For the text-containing cell, return its midpoint in [X, Y] coordinate format. 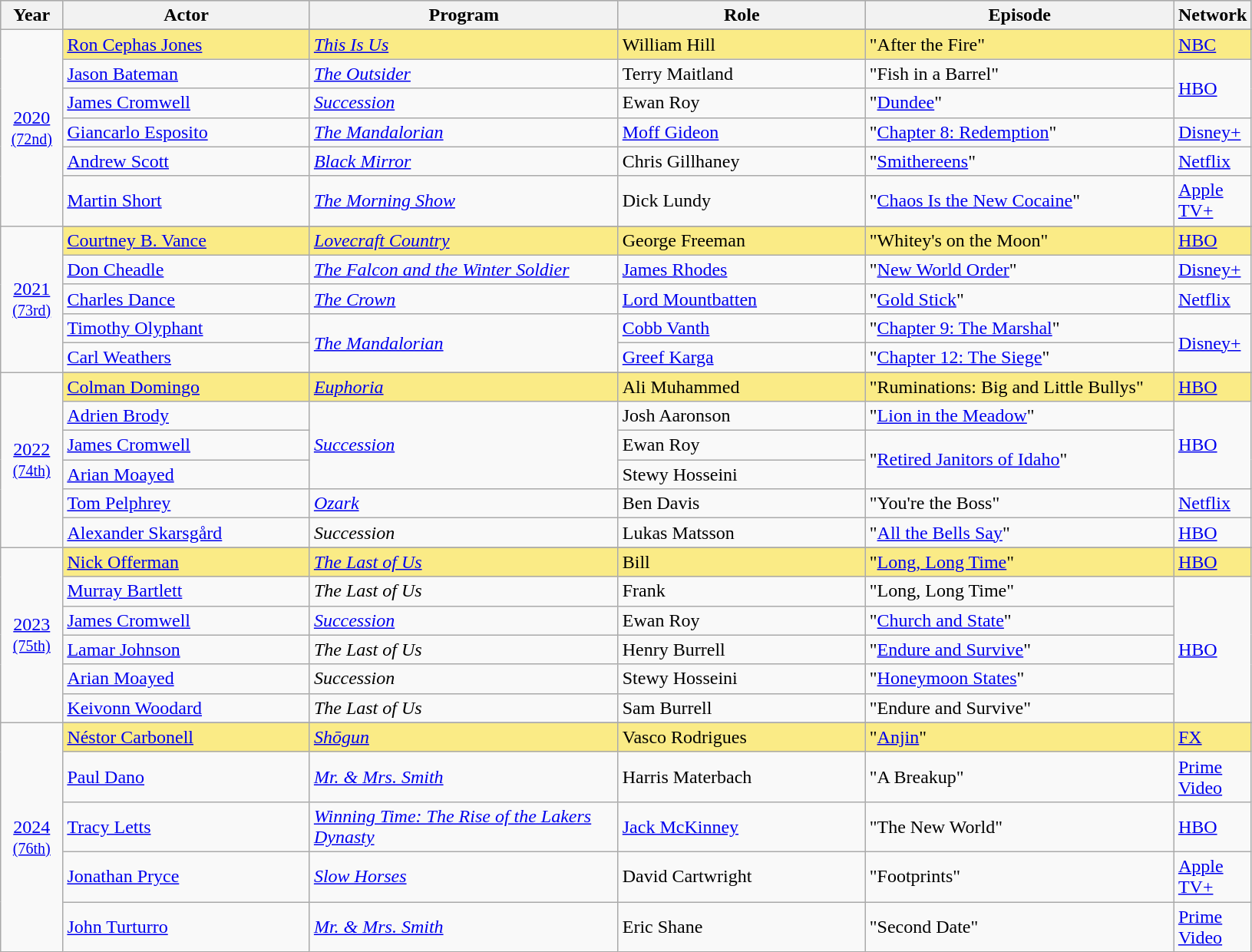
Vasco Rodrigues [742, 737]
Greef Karga [742, 357]
"Chapter 8: Redemption" [1019, 132]
Timothy Olyphant [187, 328]
Jonathan Pryce [187, 877]
"Whitey's on the Moon" [1019, 240]
Ron Cephas Jones [187, 45]
"Dundee" [1019, 103]
John Turturro [187, 926]
The Falcon and the Winter Soldier [464, 269]
Don Cheadle [187, 269]
Lord Mountbatten [742, 299]
Paul Dano [187, 777]
David Cartwright [742, 877]
The Crown [464, 299]
2023(75th) [32, 635]
Colman Domingo [187, 386]
"Chapter 9: The Marshal" [1019, 328]
FX [1212, 737]
Adrien Brody [187, 416]
"After the Fire" [1019, 45]
"Chapter 12: The Siege" [1019, 357]
"Chaos Is the New Cocaine" [1019, 201]
Terry Maitland [742, 74]
"Retired Janitors of Idaho" [1019, 460]
Network [1212, 15]
NBC [1212, 45]
Chris Gillhaney [742, 161]
"Church and State" [1019, 620]
Néstor Carbonell [187, 737]
Moff Gideon [742, 132]
Episode [1019, 15]
William Hill [742, 45]
Actor [187, 15]
"Anjin" [1019, 737]
"Fish in a Barrel" [1019, 74]
Charles Dance [187, 299]
"The New World" [1019, 826]
Euphoria [464, 386]
Harris Materbach [742, 777]
"Gold Stick" [1019, 299]
"New World Order" [1019, 269]
Slow Horses [464, 877]
Ben Davis [742, 504]
"You're the Boss" [1019, 504]
2022(74th) [32, 459]
The Outsider [464, 74]
James Rhodes [742, 269]
Frank [742, 591]
"Honeymoon States" [1019, 679]
Alexander Skarsgård [187, 533]
2020(72nd) [32, 127]
Program [464, 15]
"A Breakup" [1019, 777]
Nick Offerman [187, 562]
"Smithereens" [1019, 161]
Sam Burrell [742, 708]
Lamar Johnson [187, 650]
The Morning Show [464, 201]
Cobb Vanth [742, 328]
Dick Lundy [742, 201]
Carl Weathers [187, 357]
"Second Date" [1019, 926]
Bill [742, 562]
Tracy Letts [187, 826]
"Lion in the Meadow" [1019, 416]
"Footprints" [1019, 877]
2024(76th) [32, 837]
Black Mirror [464, 161]
Andrew Scott [187, 161]
Tom Pelphrey [187, 504]
Courtney B. Vance [187, 240]
George Freeman [742, 240]
Jack McKinney [742, 826]
Giancarlo Esposito [187, 132]
Henry Burrell [742, 650]
Role [742, 15]
2021(73rd) [32, 299]
Martin Short [187, 201]
Keivonn Woodard [187, 708]
"Ruminations: Big and Little Bullys" [1019, 386]
Ozark [464, 504]
Eric Shane [742, 926]
Lukas Matsson [742, 533]
Year [32, 15]
This Is Us [464, 45]
Murray Bartlett [187, 591]
Josh Aaronson [742, 416]
Shōgun [464, 737]
"All the Bells Say" [1019, 533]
Lovecraft Country [464, 240]
Ali Muhammed [742, 386]
Jason Bateman [187, 74]
Winning Time: The Rise of the Lakers Dynasty [464, 826]
